Find where the given text appears and provide that cell's center as [X, Y] coordinate. 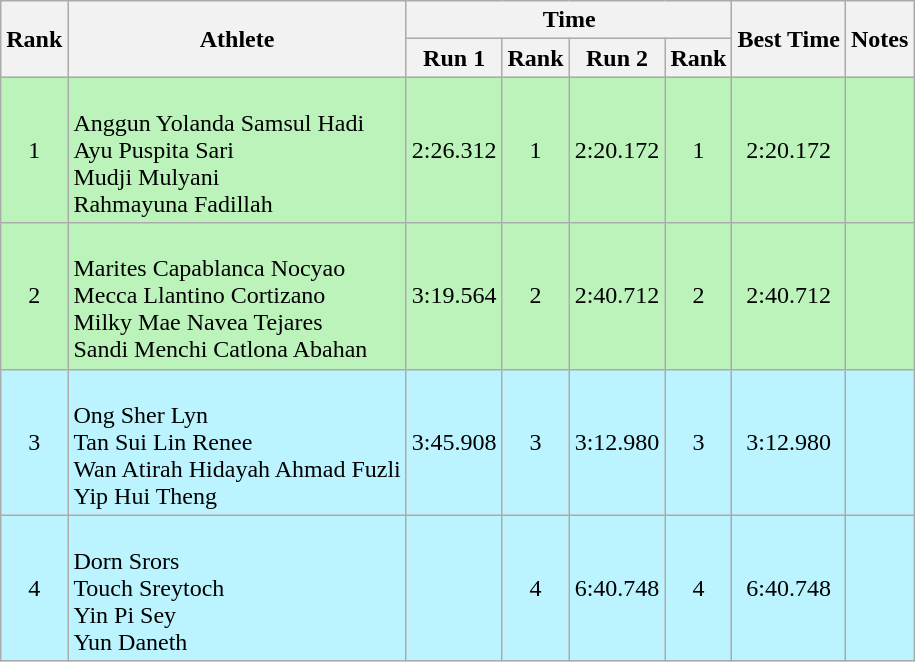
3:45.908 [454, 442]
Run 2 [617, 58]
2:26.312 [454, 150]
Ong Sher LynTan Sui Lin ReneeWan Atirah Hidayah Ahmad FuzliYip Hui Theng [237, 442]
Athlete [237, 39]
Dorn SrorsTouch SreytochYin Pi SeyYun Daneth [237, 588]
Time [569, 20]
Notes [879, 39]
Anggun Yolanda Samsul HadiAyu Puspita SariMudji MulyaniRahmayuna Fadillah [237, 150]
Marites Capablanca NocyaoMecca Llantino CortizanoMilky Mae Navea TejaresSandi Menchi Catlona Abahan [237, 296]
3:19.564 [454, 296]
Best Time [789, 39]
Run 1 [454, 58]
